Return [X, Y] of the center of cell containing provided text 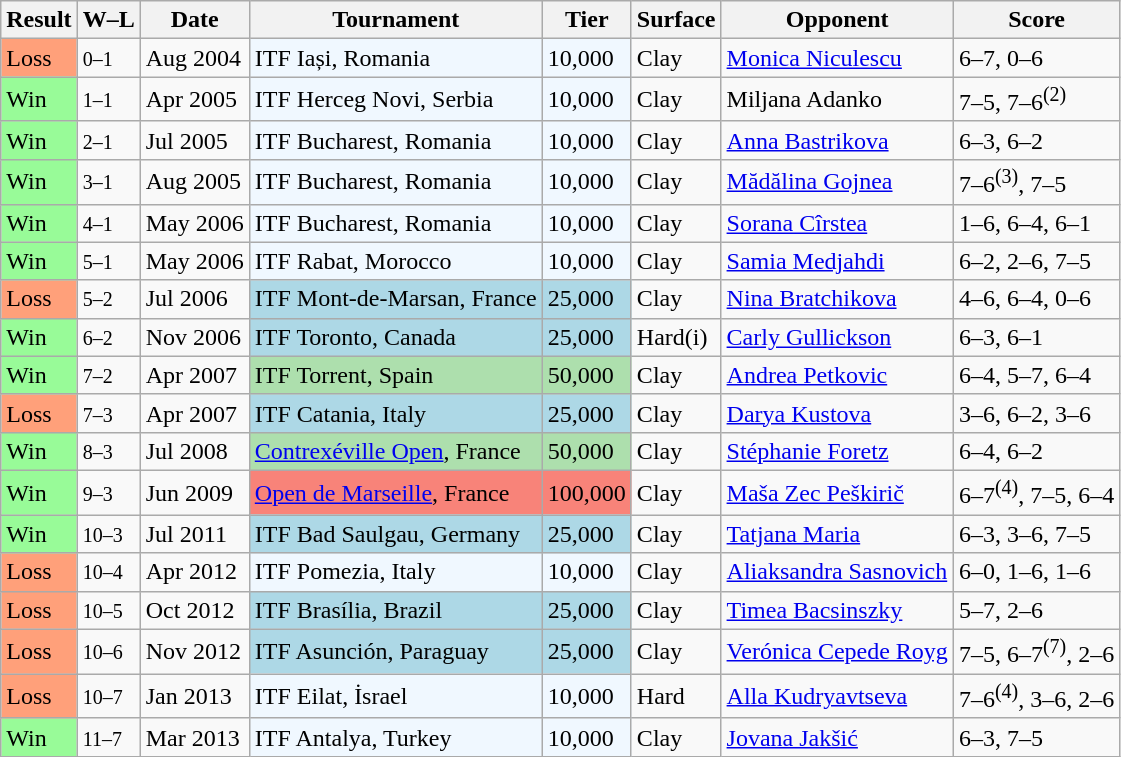
7–5, 6–7(7), 2–6 [1036, 652]
3–1 [108, 182]
7–5, 7–6(2) [1036, 100]
0–1 [108, 58]
7–6(3), 7–5 [1036, 182]
Verónica Cepede Royg [837, 652]
Jul 2008 [194, 451]
Jul 2006 [194, 299]
10–4 [108, 572]
Samia Medjahdi [837, 261]
ITF Toronto, Canada [396, 337]
Nov 2006 [194, 337]
Nov 2012 [194, 652]
Result [39, 20]
Jan 2013 [194, 696]
Timea Bacsinszky [837, 610]
Oct 2012 [194, 610]
6–3, 6–1 [1036, 337]
ITF Rabat, Morocco [396, 261]
ITF Pomezia, Italy [396, 572]
ITF Antalya, Turkey [396, 737]
Monica Niculescu [837, 58]
11–7 [108, 737]
7–3 [108, 413]
Surface [676, 20]
ITF Brasília, Brazil [396, 610]
6–2 [108, 337]
Opponent [837, 20]
Alla Kudryavtseva [837, 696]
6–4, 5–7, 6–4 [1036, 375]
Score [1036, 20]
3–6, 6–2, 3–6 [1036, 413]
Aug 2005 [194, 182]
Apr 2012 [194, 572]
Open de Marseille, France [396, 492]
Miljana Adanko [837, 100]
1–1 [108, 100]
9–3 [108, 492]
4–1 [108, 223]
Anna Bastrikova [837, 140]
Hard(i) [676, 337]
Jul 2011 [194, 534]
Mar 2013 [194, 737]
Tournament [396, 20]
Nina Bratchikova [837, 299]
Andrea Petkovic [837, 375]
ITF Asunción, Paraguay [396, 652]
5–2 [108, 299]
ITF Iași, Romania [396, 58]
Sorana Cîrstea [837, 223]
Aliaksandra Sasnovich [837, 572]
6–0, 1–6, 1–6 [1036, 572]
6–7(4), 7–5, 6–4 [1036, 492]
6–7, 0–6 [1036, 58]
Tier [586, 20]
Darya Kustova [837, 413]
1–6, 6–4, 6–1 [1036, 223]
6–3, 7–5 [1036, 737]
Jun 2009 [194, 492]
ITF Bad Saulgau, Germany [396, 534]
Maša Zec Peškirič [837, 492]
6–3, 6–2 [1036, 140]
Apr 2005 [194, 100]
Carly Gullickson [837, 337]
Tatjana Maria [837, 534]
ITF Herceg Novi, Serbia [396, 100]
Date [194, 20]
Mădălina Gojnea [837, 182]
7–6(4), 3–6, 2–6 [1036, 696]
8–3 [108, 451]
10–5 [108, 610]
7–2 [108, 375]
ITF Eilat, İsrael [396, 696]
5–1 [108, 261]
5–7, 2–6 [1036, 610]
4–6, 6–4, 0–6 [1036, 299]
Jovana Jakšić [837, 737]
10–3 [108, 534]
Stéphanie Foretz [837, 451]
100,000 [586, 492]
6–2, 2–6, 7–5 [1036, 261]
6–4, 6–2 [1036, 451]
ITF Mont-de-Marsan, France [396, 299]
10–7 [108, 696]
Hard [676, 696]
ITF Torrent, Spain [396, 375]
10–6 [108, 652]
W–L [108, 20]
ITF Catania, Italy [396, 413]
2–1 [108, 140]
Contrexéville Open, France [396, 451]
Aug 2004 [194, 58]
6–3, 3–6, 7–5 [1036, 534]
Jul 2005 [194, 140]
